Determine the (x, y) coordinate at the center of the cell enclosing the given text.  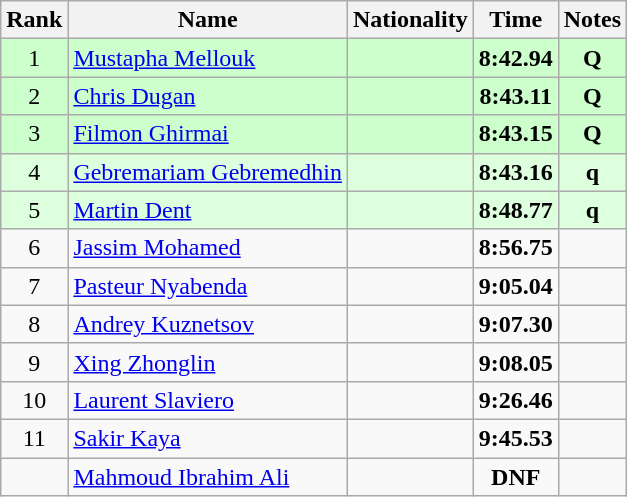
Xing Zhonglin (208, 362)
Mustapha Mellouk (208, 58)
9:05.04 (516, 286)
Rank (34, 20)
Laurent Slaviero (208, 400)
Time (516, 20)
Mahmoud Ibrahim Ali (208, 477)
Name (208, 20)
8:42.94 (516, 58)
9:45.53 (516, 438)
Chris Dugan (208, 96)
Filmon Ghirmai (208, 134)
1 (34, 58)
Notes (592, 20)
2 (34, 96)
8:56.75 (516, 248)
7 (34, 286)
Jassim Mohamed (208, 248)
9 (34, 362)
8:43.15 (516, 134)
Gebremariam Gebremedhin (208, 172)
Pasteur Nyabenda (208, 286)
4 (34, 172)
8:43.11 (516, 96)
DNF (516, 477)
9:08.05 (516, 362)
Andrey Kuznetsov (208, 324)
11 (34, 438)
8 (34, 324)
9:26.46 (516, 400)
Nationality (410, 20)
5 (34, 210)
6 (34, 248)
8:43.16 (516, 172)
Sakir Kaya (208, 438)
Martin Dent (208, 210)
9:07.30 (516, 324)
8:48.77 (516, 210)
3 (34, 134)
10 (34, 400)
